Return the (x, y) coordinate for the center point of the cell that contains the specified text.  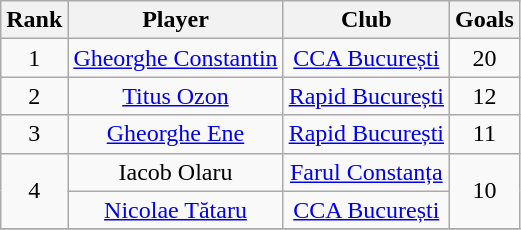
2 (34, 96)
Nicolae Tătaru (176, 210)
Gheorghe Constantin (176, 58)
20 (485, 58)
4 (34, 191)
Player (176, 20)
Club (366, 20)
10 (485, 191)
12 (485, 96)
11 (485, 134)
3 (34, 134)
Gheorghe Ene (176, 134)
Iacob Olaru (176, 172)
Titus Ozon (176, 96)
Rank (34, 20)
Goals (485, 20)
Farul Constanța (366, 172)
1 (34, 58)
